Extract the (x, y) coordinate from the center of the cell holding the provided text.  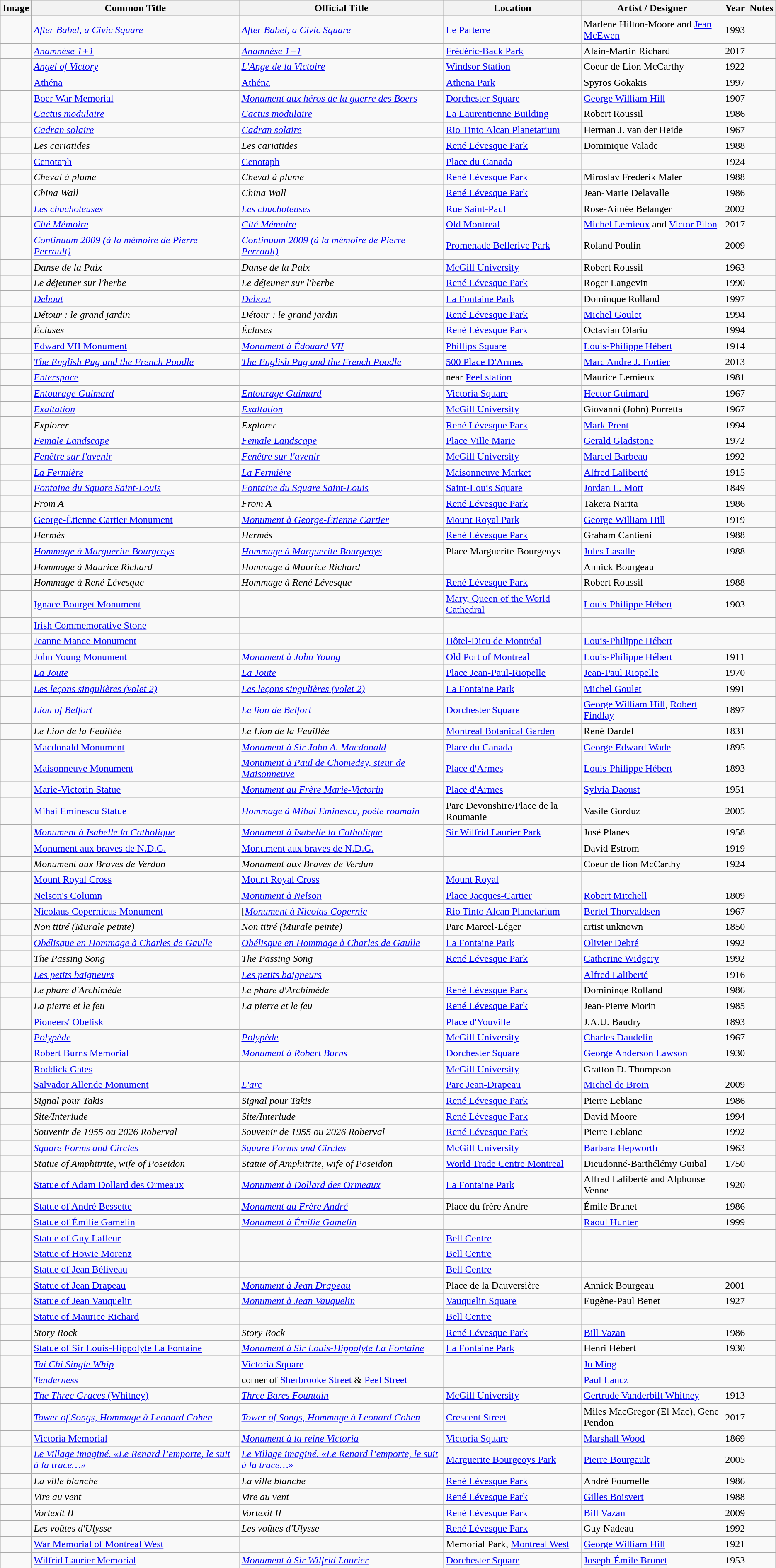
Eugène-Paul Benet (652, 1301)
Dominque Rolland (652, 299)
J.A.U. Baudry (652, 1021)
Marshall Wood (652, 1438)
Place Jean-Paul-Riopelle (512, 673)
David Estrom (652, 848)
Place Jacques-Cartier (512, 895)
Émile Brunet (652, 1206)
Domininqe Rolland (652, 990)
Joseph-Émile Brunet (652, 1560)
Windsor Station (512, 67)
1953 (735, 1560)
Promenade Bellerive Park (512, 246)
1916 (735, 974)
Monument à Dollard des Ormeaux (342, 1185)
Mount Royal (512, 880)
1922 (735, 67)
Raoul Hunter (652, 1222)
Wilfrid Laurier Memorial (135, 1560)
Monument à Édouard VII (342, 346)
Old Montreal (512, 225)
George Anderson Lawson (652, 1053)
1991 (735, 688)
Monument au Frère André (342, 1206)
1972 (735, 440)
Artist / Designer (652, 8)
Victoria Memorial (135, 1438)
Statue of Guy Lafleur (135, 1238)
Michel de Broin (652, 1085)
1951 (735, 790)
Gertrude Vanderbilt Whitney (652, 1396)
Year (735, 8)
René Dardel (652, 731)
Paul Lancz (652, 1380)
Charles Daudelin (652, 1038)
John Young Monument (135, 657)
1850 (735, 927)
Herman J. van der Heide (652, 130)
Roddick Gates (135, 1069)
Mount Royal Park (512, 520)
1981 (735, 377)
Statue of Émilie Gamelin (135, 1222)
Monument à Jean Vauquelin (342, 1301)
Jeanne Mance Monument (135, 641)
Notes (761, 8)
Robert Burns Memorial (135, 1053)
Monument à la reine Victoria (342, 1438)
Place de la Dauversière (512, 1285)
Tai Chi Single Whip (135, 1364)
Roger Langevin (652, 283)
Mark Prent (652, 425)
Alfred Laliberté and Alphonse Venne (652, 1185)
Statue of Sir Louis-Hippolyte La Fontaine (135, 1348)
Maisonneuve Market (512, 472)
Lion of Belfort (135, 709)
World Trade Centre Montreal (512, 1164)
Boer War Memorial (135, 98)
Nelson's Column (135, 895)
1895 (735, 747)
Monument aux héros de la guerre des Boers (342, 98)
Takera Narita (652, 504)
Place du frère Andre (512, 1206)
Common Title (135, 8)
Monument à Jean Drapeau (342, 1285)
Marcel Barbeau (652, 456)
1849 (735, 488)
Vauquelin Square (512, 1301)
Statue of Jean Drapeau (135, 1285)
George Edward Wade (652, 747)
Monument à Sir John A. Macdonald (342, 747)
2002 (735, 208)
1750 (735, 1164)
Jean-Pierre Morin (652, 1006)
Ignace Bourget Monument (135, 604)
Monument à Robert Burns (342, 1053)
Le lion de Belfort (342, 709)
Jordan L. Mott (652, 488)
1970 (735, 673)
1993 (735, 30)
Rue Saint-Paul (512, 208)
2013 (735, 362)
Marguerite Bourgeoys Park (512, 1459)
Roland Poulin (652, 246)
Maisonneuve Monument (135, 768)
1913 (735, 1396)
1927 (735, 1301)
Memorial Park, Montreal West (512, 1544)
Sylvia Daoust (652, 790)
2001 (735, 1285)
Coeur de Lion McCarthy (652, 67)
Monument à John Young (342, 657)
Pioneers' Obelisk (135, 1021)
Rose-Aimée Bélanger (652, 208)
Vasile Gorduz (652, 811)
Statue of Howie Morenz (135, 1253)
[Monument à Nicolas Copernic (342, 911)
Old Port of Montreal (512, 657)
Montreal Botanical Garden (512, 731)
Graham Cantieni (652, 535)
Statue of André Bessette (135, 1206)
Jules Lasalle (652, 551)
Sir Wilfrid Laurier Park (512, 832)
Hector Guimard (652, 393)
Alain-Martin Richard (652, 51)
Statue of Adam Dollard des Ormeaux (135, 1185)
Jean-Paul Riopelle (652, 673)
Hommage à Mihai Eminescu, poète roumain (342, 811)
Image (16, 8)
José Planes (652, 832)
The Three Graces (Whitney) (135, 1396)
Macdonald Monument (135, 747)
Spyros Gokakis (652, 82)
Ju Ming (652, 1364)
Enterspace (135, 377)
Irish Commemorative Stone (135, 625)
1831 (735, 731)
Frédéric-Back Park (512, 51)
Pierre Bourgault (652, 1459)
1907 (735, 98)
Coeur de lion McCarthy (652, 864)
near Peel station (512, 377)
1985 (735, 1006)
Mihai Eminescu Statue (135, 811)
Guy Nadeau (652, 1528)
Statue of Maurice Richard (135, 1317)
1915 (735, 472)
Place Marguerite-Bourgeoys (512, 551)
Crescent Street (512, 1417)
War Memorial of Montreal West (135, 1544)
Location (512, 8)
Athena Park (512, 82)
Marlene Hilton-Moore and Jean McEwen (652, 30)
Marc Andre J. Fortier (652, 362)
Maurice Lemieux (652, 377)
Dieudonné-Barthélémy Guibal (652, 1164)
Monument à Paul de Chomedey, sieur de Maisonneuve (342, 768)
Le Parterre (512, 30)
George William Hill, Robert Findlay (652, 709)
Angel of Victory (135, 67)
Monument à Nelson (342, 895)
Miles MacGregor (El Mac), Gene Pendon (652, 1417)
1921 (735, 1544)
Monument à Sir Wilfrid Laurier (342, 1560)
Monument au Frère Marie-Victorin (342, 790)
Nicolaus Copernicus Monument (135, 911)
Robert Mitchell (652, 895)
artist unknown (652, 927)
1809 (735, 895)
Michel Lemieux and Victor Pilon (652, 225)
La Laurentienne Building (512, 114)
Dominique Valade (652, 145)
Parc Marcel-Léger (512, 927)
1990 (735, 283)
500 Place D'Armes (512, 362)
Monument à Émilie Gamelin (342, 1222)
Place d'Youville (512, 1021)
Marie-Victorin Statue (135, 790)
Olivier Debré (652, 943)
Gratton D. Thompson (652, 1069)
David Moore (652, 1116)
Monument à George-Étienne Cartier (342, 520)
Mary, Queen of the World Cathedral (512, 604)
Giovanni (John) Porretta (652, 409)
Parc Jean-Drapeau (512, 1085)
1911 (735, 657)
1903 (735, 604)
Gilles Boisvert (652, 1497)
Official Title (342, 8)
Salvador Allende Monument (135, 1085)
Barbara Hepworth (652, 1148)
Catherine Widgery (652, 958)
André Fournelle (652, 1481)
Monument à Sir Louis-Hippolyte La Fontaine (342, 1348)
Edward VII Monument (135, 346)
1914 (735, 346)
George-Étienne Cartier Monument (135, 520)
L'arc (342, 1085)
L'Ange de la Victoire (342, 67)
1958 (735, 832)
Phillips Square (512, 346)
Bertel Thorvaldsen (652, 911)
1920 (735, 1185)
Gerald Gladstone (652, 440)
Statue of Jean Béliveau (135, 1269)
Tenderness (135, 1380)
Statue of Jean Vauquelin (135, 1301)
Jean-Marie Delavalle (652, 193)
1999 (735, 1222)
corner of Sherbrooke Street & Peel Street (342, 1380)
Parc Devonshire/Place de la Roumanie (512, 811)
Place Ville Marie (512, 440)
Hôtel-Dieu de Montréal (512, 641)
Three Bares Fountain (342, 1396)
Henri Hébert (652, 1348)
1897 (735, 709)
Saint-Louis Square (512, 488)
1869 (735, 1438)
Octavian Olariu (652, 330)
Miroslav Frederik Maler (652, 177)
